Identify which cell holds the provided text, then report its (x, y) central coordinate. 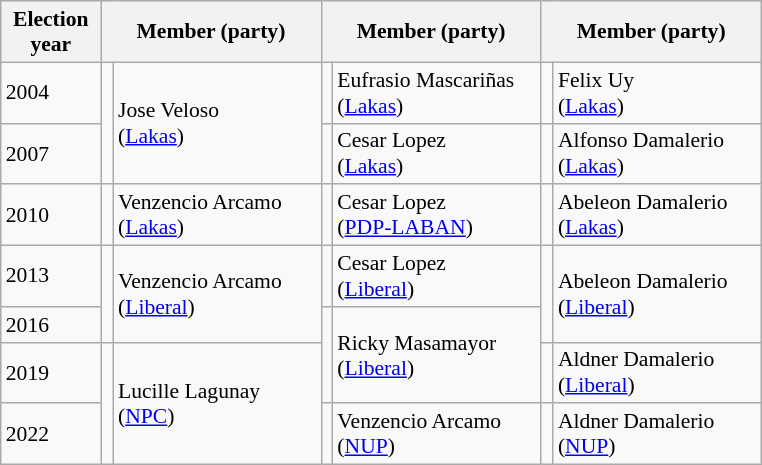
2004 (51, 92)
Cesar Lopez(Lakas) (436, 154)
Cesar Lopez(PDP-LABAN) (436, 216)
Lucille Lagunay(NPC) (217, 403)
Venzencio Arcamo(Lakas) (217, 216)
Abeleon Damalerio(Liberal) (657, 294)
Venzencio Arcamo(Liberal) (217, 294)
2013 (51, 276)
2019 (51, 372)
2022 (51, 434)
Eufrasio Mascariñas(Lakas) (436, 92)
Aldner Damalerio(Liberal) (657, 372)
Alfonso Damalerio(Lakas) (657, 154)
Felix Uy(Lakas) (657, 92)
Jose Veloso(Lakas) (217, 123)
2007 (51, 154)
Cesar Lopez(Liberal) (436, 276)
Venzencio Arcamo(NUP) (436, 434)
Electionyear (51, 32)
2010 (51, 216)
Ricky Masamayor(Liberal) (436, 356)
Abeleon Damalerio(Lakas) (657, 216)
2016 (51, 325)
Aldner Damalerio(NUP) (657, 434)
